Scan for the cell matching the given text and deliver its [x, y] coordinate at center. 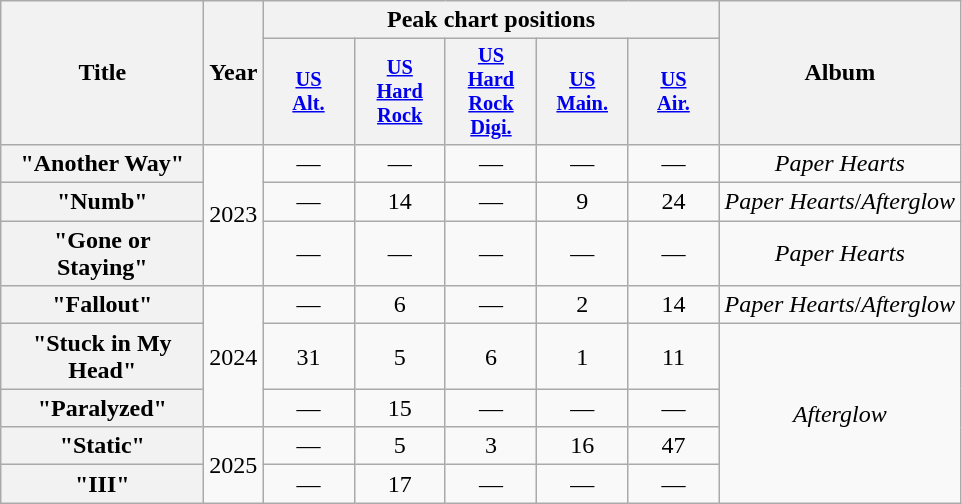
USAlt. [308, 92]
2023 [234, 214]
"III" [102, 484]
Title [102, 73]
Year [234, 73]
16 [582, 446]
Peak chart positions [491, 20]
2025 [234, 465]
"Static" [102, 446]
Afterglow [840, 414]
USHard Rock [400, 92]
15 [400, 408]
USHard Rock Digi. [490, 92]
17 [400, 484]
47 [674, 446]
2024 [234, 356]
Album [840, 73]
"Fallout" [102, 305]
"Paralyzed" [102, 408]
"Stuck in My Head" [102, 356]
9 [582, 202]
24 [674, 202]
"Another Way" [102, 163]
USMain. [582, 92]
11 [674, 356]
USAir. [674, 92]
3 [490, 446]
"Numb" [102, 202]
2 [582, 305]
― [308, 163]
31 [308, 356]
"Gone or Staying" [102, 254]
1 [582, 356]
